Search for the cell housing the specified text and yield its (x, y) center coordinate. 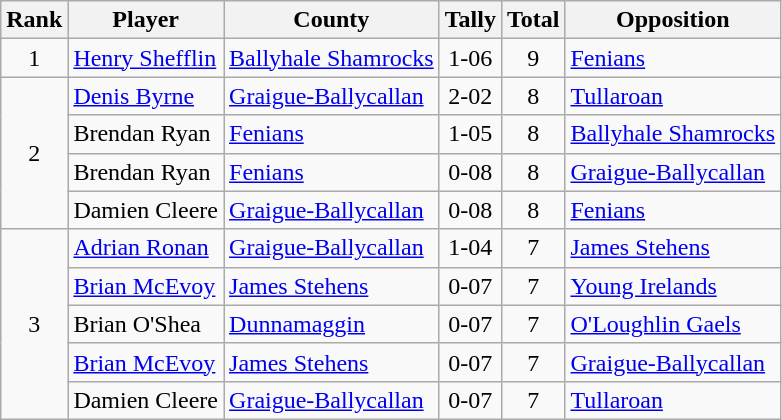
Henry Shefflin (146, 58)
1-04 (470, 248)
Tally (470, 20)
County (332, 20)
1 (34, 58)
Total (533, 20)
Rank (34, 20)
Dunnamaggin (332, 324)
Player (146, 20)
O'Loughlin Gaels (673, 324)
Opposition (673, 20)
Young Irelands (673, 286)
1-05 (470, 134)
3 (34, 324)
Brian O'Shea (146, 324)
Adrian Ronan (146, 248)
9 (533, 58)
Denis Byrne (146, 96)
2 (34, 153)
2-02 (470, 96)
1-06 (470, 58)
